Provide the (x, y) coordinate of the cell's center where the given text is located.  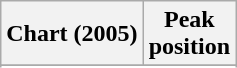
Peak position (189, 34)
Chart (2005) (72, 34)
